Search for the cell housing the specified text and yield its [X, Y] center coordinate. 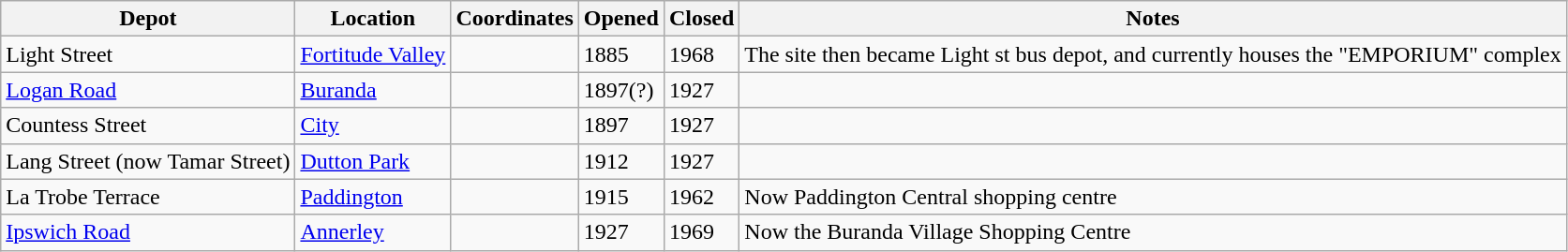
Ipswich Road [148, 232]
Closed [701, 19]
Buranda [373, 90]
Annerley [373, 232]
1962 [701, 197]
Dutton Park [373, 161]
Now the Buranda Village Shopping Centre [1153, 232]
Light Street [148, 54]
The site then became Light st bus depot, and currently houses the "EMPORIUM" complex [1153, 54]
Lang Street (now Tamar Street) [148, 161]
Depot [148, 19]
City [373, 126]
1897(?) [620, 90]
Countess Street [148, 126]
Opened [620, 19]
1912 [620, 161]
Coordinates [515, 19]
Logan Road [148, 90]
1969 [701, 232]
Fortitude Valley [373, 54]
1968 [701, 54]
1915 [620, 197]
La Trobe Terrace [148, 197]
Location [373, 19]
Notes [1153, 19]
Paddington [373, 197]
1897 [620, 126]
Now Paddington Central shopping centre [1153, 197]
1885 [620, 54]
